For the text-containing cell, return its midpoint in (X, Y) coordinate format. 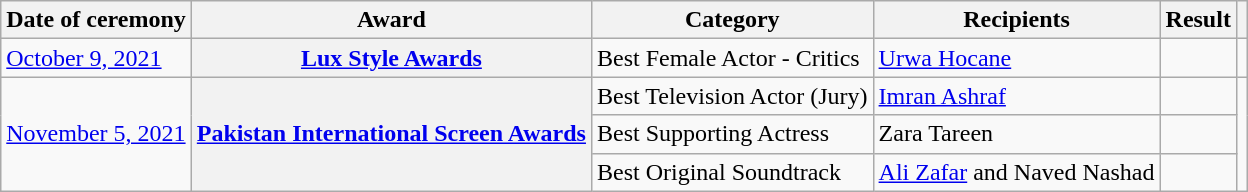
Date of ceremony (96, 20)
November 5, 2021 (96, 134)
Urwa Hocane (1016, 58)
Pakistan International Screen Awards (391, 134)
Best Female Actor - Critics (732, 58)
Award (391, 20)
Lux Style Awards (391, 58)
Best Original Soundtrack (732, 172)
Imran Ashraf (1016, 96)
Category (732, 20)
Best Supporting Actress (732, 134)
Zara Tareen (1016, 134)
Ali Zafar and Naved Nashad (1016, 172)
Result (1198, 20)
Recipients (1016, 20)
Best Television Actor (Jury) (732, 96)
October 9, 2021 (96, 58)
